Identify which cell holds the provided text, then report its [X, Y] central coordinate. 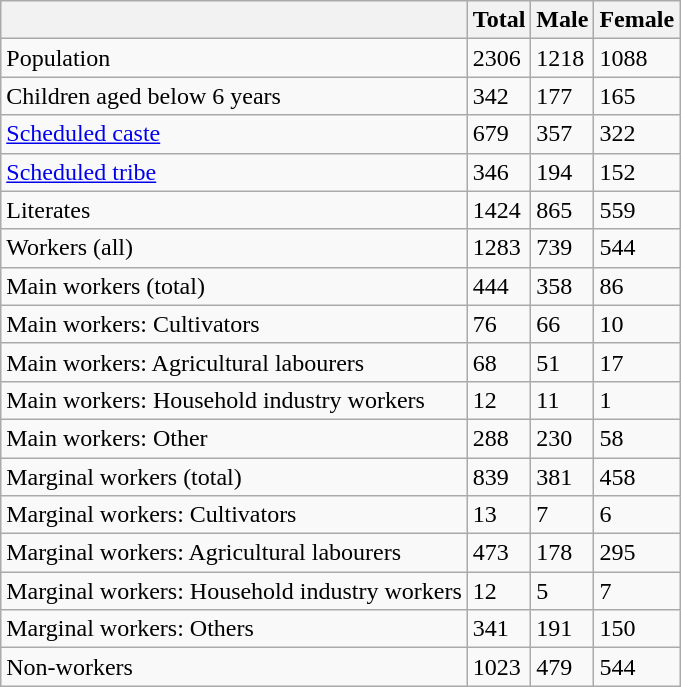
194 [562, 172]
Non-workers [234, 667]
Children aged below 6 years [234, 96]
51 [562, 362]
58 [637, 438]
1088 [637, 58]
Main workers: Household industry workers [234, 400]
10 [637, 324]
1 [637, 400]
6 [637, 515]
191 [562, 629]
559 [637, 210]
152 [637, 172]
Total [499, 20]
11 [562, 400]
Female [637, 20]
Marginal workers: Cultivators [234, 515]
Main workers: Agricultural labourers [234, 362]
288 [499, 438]
473 [499, 553]
865 [562, 210]
458 [637, 477]
Main workers (total) [234, 286]
13 [499, 515]
342 [499, 96]
739 [562, 248]
444 [499, 286]
5 [562, 591]
Main workers: Cultivators [234, 324]
679 [499, 134]
76 [499, 324]
86 [637, 286]
1424 [499, 210]
1023 [499, 667]
295 [637, 553]
479 [562, 667]
357 [562, 134]
66 [562, 324]
177 [562, 96]
381 [562, 477]
839 [499, 477]
Population [234, 58]
1218 [562, 58]
322 [637, 134]
Workers (all) [234, 248]
17 [637, 362]
178 [562, 553]
Scheduled tribe [234, 172]
Main workers: Other [234, 438]
2306 [499, 58]
358 [562, 286]
Male [562, 20]
Marginal workers: Agricultural labourers [234, 553]
150 [637, 629]
Scheduled caste [234, 134]
Marginal workers (total) [234, 477]
346 [499, 172]
68 [499, 362]
341 [499, 629]
1283 [499, 248]
165 [637, 96]
Marginal workers: Others [234, 629]
230 [562, 438]
Marginal workers: Household industry workers [234, 591]
Literates [234, 210]
